Output the (x, y) coordinate of the center of the cell containing the given text.  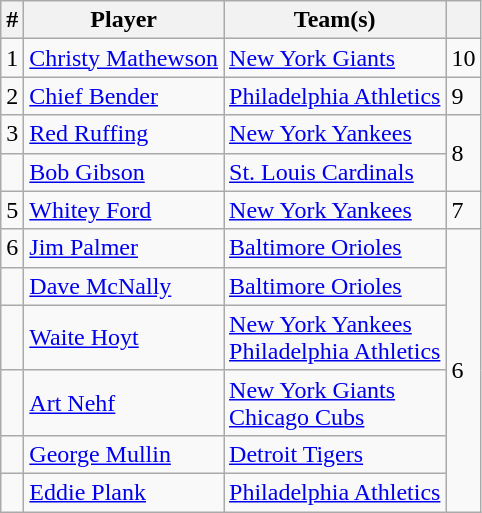
8 (464, 153)
New York Giants (335, 58)
Whitey Ford (124, 210)
Chief Bender (124, 96)
7 (464, 210)
Detroit Tigers (335, 454)
Player (124, 20)
Christy Mathewson (124, 58)
New York YankeesPhiladelphia Athletics (335, 338)
Bob Gibson (124, 172)
New York GiantsChicago Cubs (335, 402)
10 (464, 58)
St. Louis Cardinals (335, 172)
1 (12, 58)
5 (12, 210)
Team(s) (335, 20)
# (12, 20)
9 (464, 96)
3 (12, 134)
Eddie Plank (124, 492)
2 (12, 96)
Jim Palmer (124, 248)
Art Nehf (124, 402)
Dave McNally (124, 286)
Red Ruffing (124, 134)
Waite Hoyt (124, 338)
George Mullin (124, 454)
